Output the [x, y] coordinate of the center of the cell containing the given text.  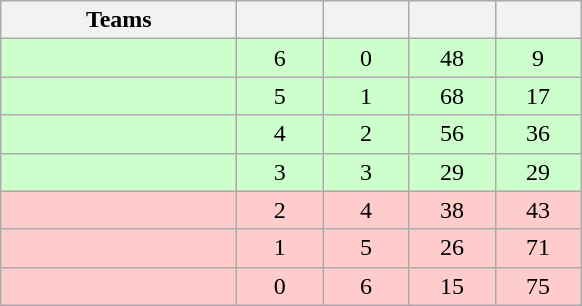
71 [538, 248]
26 [452, 248]
75 [538, 286]
17 [538, 96]
9 [538, 58]
15 [452, 286]
36 [538, 134]
38 [452, 210]
48 [452, 58]
56 [452, 134]
43 [538, 210]
68 [452, 96]
Teams [119, 20]
